Return the (X, Y) coordinate for the center point of the cell that contains the specified text.  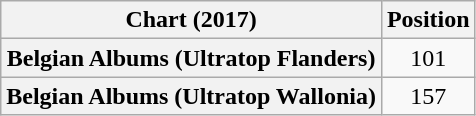
Belgian Albums (Ultratop Wallonia) (192, 96)
157 (428, 96)
Position (428, 20)
Chart (2017) (192, 20)
101 (428, 58)
Belgian Albums (Ultratop Flanders) (192, 58)
